Scan for the cell matching the given text and deliver its [x, y] coordinate at center. 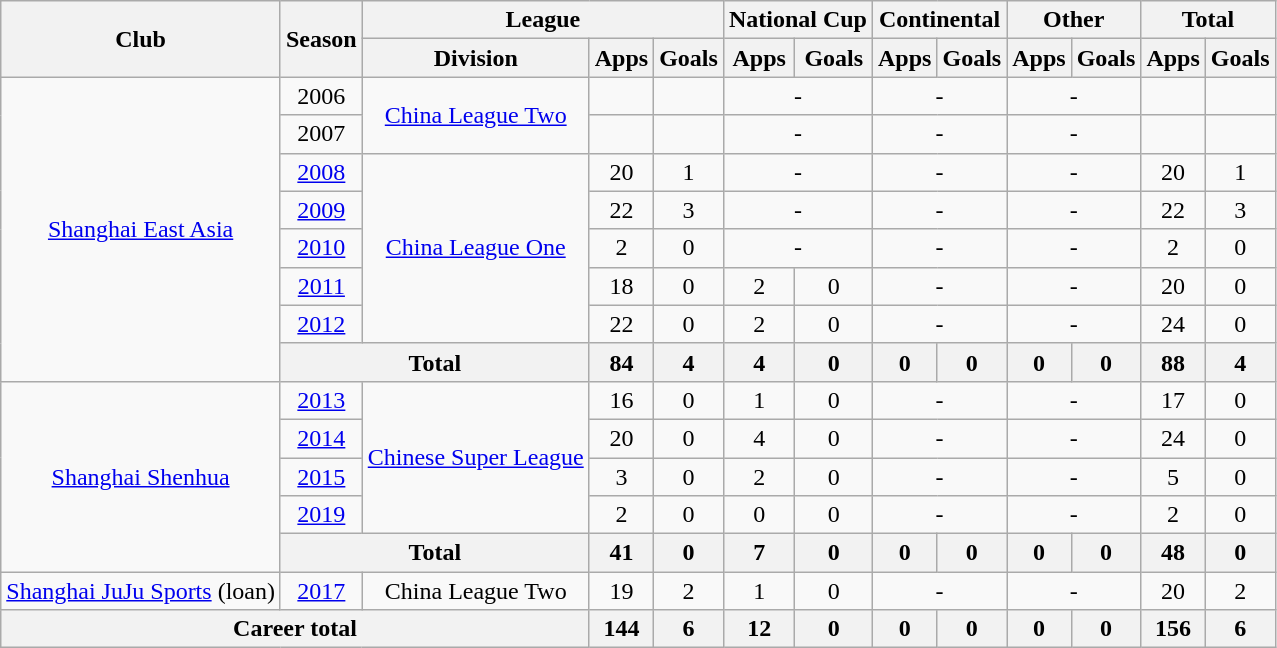
48 [1173, 553]
7 [759, 553]
156 [1173, 629]
League [542, 20]
84 [621, 362]
2019 [321, 515]
Career total [295, 629]
18 [621, 286]
2017 [321, 591]
China League One [476, 248]
Shanghai East Asia [141, 229]
144 [621, 629]
2008 [321, 172]
2012 [321, 324]
88 [1173, 362]
Season [321, 39]
16 [621, 400]
2011 [321, 286]
12 [759, 629]
Shanghai JuJu Sports (loan) [141, 591]
17 [1173, 400]
National Cup [798, 20]
2007 [321, 134]
2014 [321, 438]
41 [621, 553]
Division [476, 58]
2006 [321, 96]
2009 [321, 210]
19 [621, 591]
Shanghai Shenhua [141, 476]
2010 [321, 248]
5 [1173, 477]
Club [141, 39]
Chinese Super League [476, 457]
2013 [321, 400]
2015 [321, 477]
Other [1074, 20]
Continental [940, 20]
